Return the (X, Y) coordinate for the center point of the cell that contains the specified text.  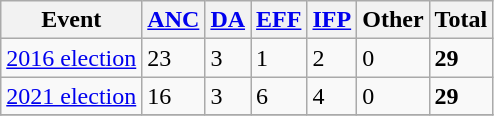
1 (279, 58)
Event (72, 20)
16 (174, 96)
Other (393, 20)
EFF (279, 20)
4 (332, 96)
2021 election (72, 96)
2 (332, 58)
ANC (174, 20)
DA (228, 20)
Total (461, 20)
IFP (332, 20)
6 (279, 96)
23 (174, 58)
2016 election (72, 58)
